Find where the given text appears and provide that cell's center as (x, y) coordinate. 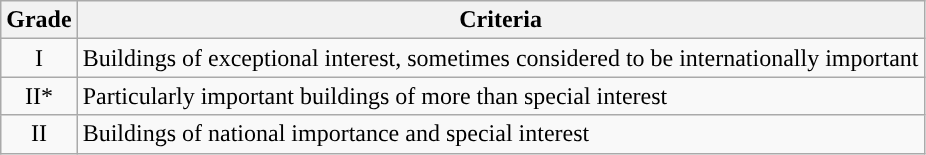
II (39, 134)
Particularly important buildings of more than special interest (500, 96)
Buildings of national importance and special interest (500, 134)
II* (39, 96)
Criteria (500, 20)
I (39, 58)
Buildings of exceptional interest, sometimes considered to be internationally important (500, 58)
Grade (39, 20)
